Determine the [x, y] coordinate at the center of the cell enclosing the given text.  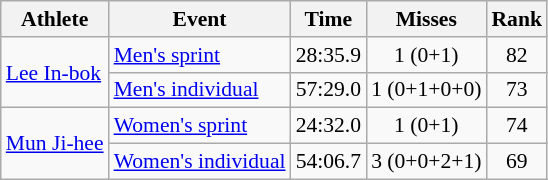
Event [200, 19]
Misses [426, 19]
Men's individual [200, 90]
74 [516, 126]
Rank [516, 19]
57:29.0 [328, 90]
73 [516, 90]
24:32.0 [328, 126]
69 [516, 162]
Lee In-bok [55, 72]
Mun Ji-hee [55, 144]
82 [516, 55]
Men's sprint [200, 55]
28:35.9 [328, 55]
Athlete [55, 19]
Time [328, 19]
1 (0+1+0+0) [426, 90]
Women's individual [200, 162]
Women's sprint [200, 126]
54:06.7 [328, 162]
3 (0+0+2+1) [426, 162]
